Capture the cell that displays the provided text and extract its (X, Y) central coordinate. 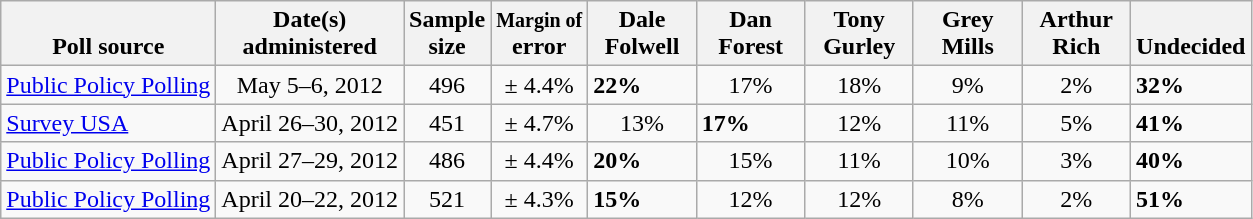
20% (642, 161)
41% (1191, 123)
DaleFolwell (642, 34)
April 27–29, 2012 (310, 161)
521 (448, 199)
April 26–30, 2012 (310, 123)
3% (1076, 161)
32% (1191, 85)
Date(s)administered (310, 34)
± 4.7% (540, 123)
451 (448, 123)
22% (642, 85)
8% (968, 199)
486 (448, 161)
May 5–6, 2012 (310, 85)
Undecided (1191, 34)
13% (642, 123)
51% (1191, 199)
Margin oferror (540, 34)
496 (448, 85)
DanForest (750, 34)
9% (968, 85)
Samplesize (448, 34)
40% (1191, 161)
Poll source (108, 34)
5% (1076, 123)
TonyGurley (860, 34)
18% (860, 85)
Survey USA (108, 123)
10% (968, 161)
± 4.3% (540, 199)
April 20–22, 2012 (310, 199)
ArthurRich (1076, 34)
GreyMills (968, 34)
